Return (X, Y) of the center of cell containing provided text 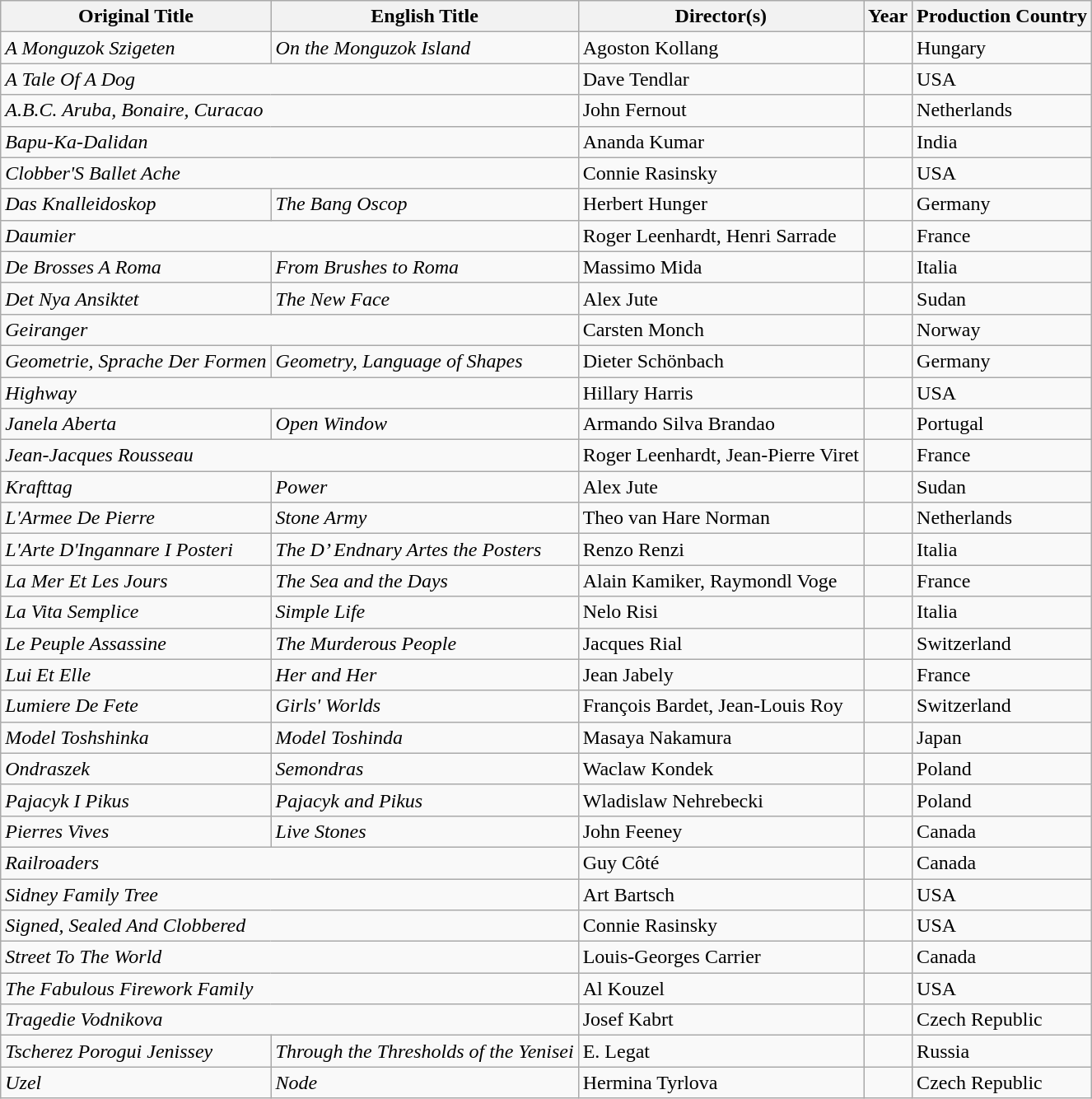
Art Bartsch (721, 894)
Tragedie Vodnikova (290, 1020)
Louis-Georges Carrier (721, 957)
Al Kouzel (721, 989)
Original Title (136, 16)
Jean-Jacques Rousseau (290, 456)
François Bardet, Jean-Louis Roy (721, 706)
Theo van Hare Norman (721, 518)
Stone Army (425, 518)
Renzo Renzi (721, 549)
La Mer Et Les Jours (136, 581)
E. Legat (721, 1051)
The New Face (425, 298)
Uzel (136, 1083)
Live Stones (425, 831)
Masaya Nakamura (721, 737)
Pajacyk and Pikus (425, 800)
Waclaw Kondek (721, 769)
Alain Kamiker, Raymondl Voge (721, 581)
Dieter Schönbach (721, 361)
Det Nya Ansiktet (136, 298)
Open Window (425, 424)
L'Arte D'Ingannare I Posteri (136, 549)
L'Armee De Pierre (136, 518)
On the Monguzok Island (425, 48)
The Murderous People (425, 643)
From Brushes to Roma (425, 267)
La Vita Semplice (136, 612)
Model Toshshinka (136, 737)
Production Country (1002, 16)
Russia (1002, 1051)
Highway (290, 393)
Japan (1002, 737)
Street To The World (290, 957)
Herbert Hunger (721, 204)
Roger Leenhardt, Henri Sarrade (721, 236)
Guy Côté (721, 863)
Model Toshinda (425, 737)
English Title (425, 16)
Ondraszek (136, 769)
Daumier (290, 236)
Node (425, 1083)
Bapu-Ka-Dalidan (290, 142)
Jean Jabely (721, 675)
The D’ Endnary Artes the Posters (425, 549)
Hungary (1002, 48)
Carsten Monch (721, 330)
The Bang Oscop (425, 204)
Wladislaw Nehrebecki (721, 800)
Sidney Family Tree (290, 894)
Hillary Harris (721, 393)
John Fernout (721, 110)
Janela Aberta (136, 424)
Railroaders (290, 863)
The Sea and the Days (425, 581)
Pierres Vives (136, 831)
John Feeney (721, 831)
Geometrie, Sprache Der Formen (136, 361)
Lumiere De Fete (136, 706)
Agoston Kollang (721, 48)
Le Peuple Assassine (136, 643)
Simple Life (425, 612)
Through the Thresholds of the Yenisei (425, 1051)
Krafttag (136, 487)
Hermina Tyrlova (721, 1083)
Dave Tendlar (721, 79)
A.B.C. Aruba, Bonaire, Curacao (290, 110)
India (1002, 142)
Jacques Rial (721, 643)
Geometry, Language of Shapes (425, 361)
Ananda Kumar (721, 142)
Nelo Risi (721, 612)
Year (888, 16)
Her and Her (425, 675)
Semondras (425, 769)
Norway (1002, 330)
The Fabulous Firework Family (290, 989)
De Brosses A Roma (136, 267)
Josef Kabrt (721, 1020)
Signed, Sealed And Clobbered (290, 926)
Das Knalleidoskop (136, 204)
Armando Silva Brandao (721, 424)
Girls' Worlds (425, 706)
Massimo Mida (721, 267)
Tscherez Porogui Jenissey (136, 1051)
Lui Et Elle (136, 675)
A Monguzok Szigeten (136, 48)
Pajacyk I Pikus (136, 800)
Clobber'S Ballet Ache (290, 173)
Geiranger (290, 330)
Roger Leenhardt, Jean-Pierre Viret (721, 456)
Portugal (1002, 424)
Director(s) (721, 16)
Power (425, 487)
A Tale Of A Dog (290, 79)
